Identify which cell holds the provided text, then report its [x, y] central coordinate. 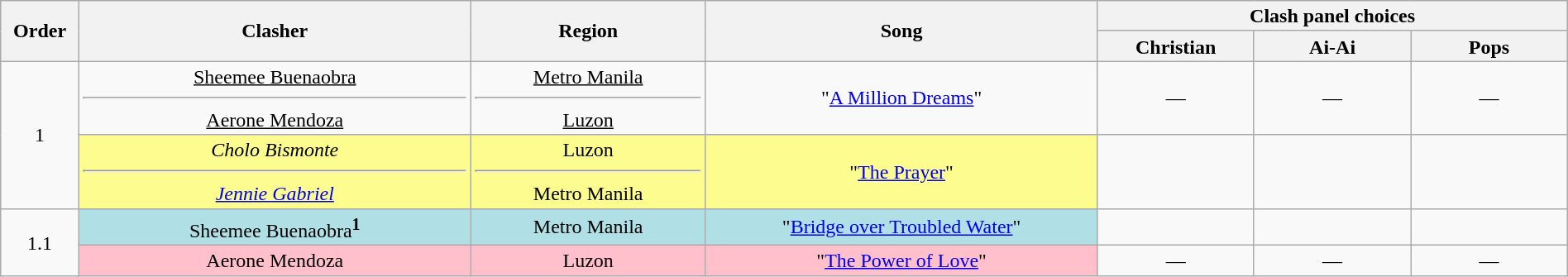
"A Million Dreams" [901, 98]
LuzonMetro Manila [588, 172]
Cholo BismonteJennie Gabriel [275, 172]
Christian [1176, 46]
Order [40, 31]
Aerone Mendoza [275, 261]
Ai-Ai [1331, 46]
1.1 [40, 241]
Metro Manila [588, 227]
Region [588, 31]
Luzon [588, 261]
"Bridge over Troubled Water" [901, 227]
Sheemee BuenaobraAerone Mendoza [275, 98]
"The Prayer" [901, 172]
Clasher [275, 31]
Sheemee Buenaobra1 [275, 227]
"The Power of Love" [901, 261]
Clash panel choices [1332, 17]
Song [901, 31]
Pops [1489, 46]
1 [40, 135]
Metro Manila Luzon [588, 98]
